Identify which cell holds the provided text, then report its [X, Y] central coordinate. 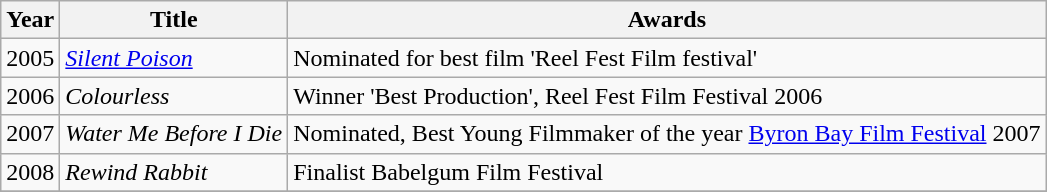
2005 [30, 58]
2006 [30, 96]
Title [174, 20]
Awards [667, 20]
2008 [30, 172]
Year [30, 20]
Silent Poison [174, 58]
Winner 'Best Production', Reel Fest Film Festival 2006 [667, 96]
Finalist Babelgum Film Festival [667, 172]
Nominated for best film 'Reel Fest Film festival' [667, 58]
Rewind Rabbit [174, 172]
Colourless [174, 96]
2007 [30, 134]
Nominated, Best Young Filmmaker of the year Byron Bay Film Festival 2007 [667, 134]
Water Me Before I Die [174, 134]
